For the text-containing cell, return its midpoint in (x, y) coordinate format. 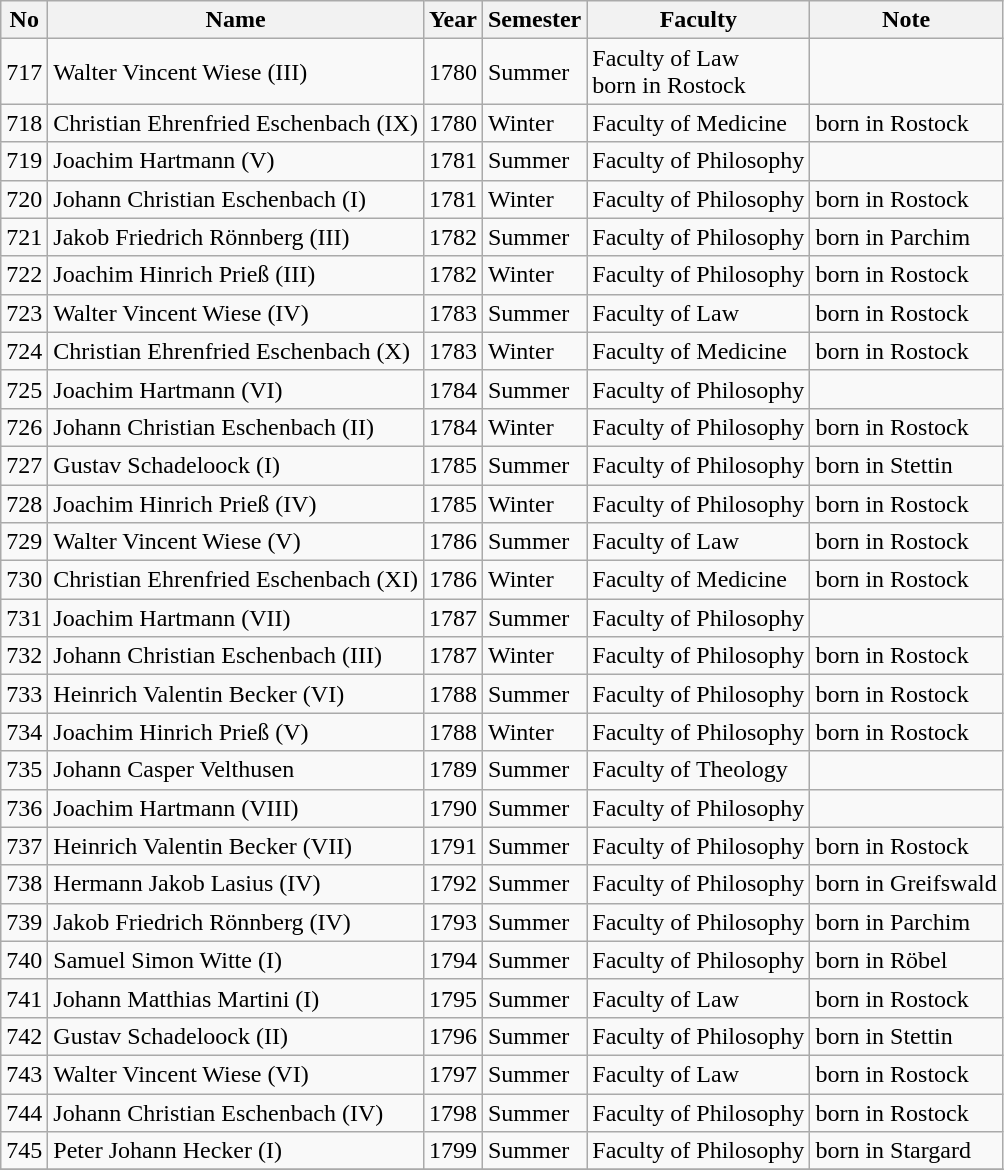
724 (24, 351)
743 (24, 1074)
729 (24, 542)
721 (24, 237)
732 (24, 656)
717 (24, 72)
Johann Matthias Martini (I) (236, 998)
741 (24, 998)
born in Röbel (906, 960)
Joachim Hartmann (VI) (236, 389)
born in Stargard (906, 1151)
718 (24, 123)
735 (24, 770)
Faculty of Lawborn in Rostock (698, 72)
739 (24, 922)
736 (24, 808)
Gustav Schadeloock (II) (236, 1036)
Walter Vincent Wiese (V) (236, 542)
719 (24, 161)
742 (24, 1036)
740 (24, 960)
Walter Vincent Wiese (III) (236, 72)
Peter Johann Hecker (I) (236, 1151)
Name (236, 20)
Joachim Hartmann (V) (236, 161)
Hermann Jakob Lasius (IV) (236, 884)
725 (24, 389)
No (24, 20)
726 (24, 427)
1791 (452, 846)
731 (24, 618)
1799 (452, 1151)
1794 (452, 960)
Heinrich Valentin Becker (VI) (236, 694)
Walter Vincent Wiese (VI) (236, 1074)
Jakob Friedrich Rönnberg (III) (236, 237)
745 (24, 1151)
Joachim Hartmann (VII) (236, 618)
Johann Casper Velthusen (236, 770)
Christian Ehrenfried Eschenbach (X) (236, 351)
Year (452, 20)
733 (24, 694)
Joachim Hinrich Prieß (V) (236, 732)
1797 (452, 1074)
Note (906, 20)
723 (24, 313)
1789 (452, 770)
737 (24, 846)
1792 (452, 884)
Walter Vincent Wiese (IV) (236, 313)
Faculty of Theology (698, 770)
1798 (452, 1113)
Heinrich Valentin Becker (VII) (236, 846)
Jakob Friedrich Rönnberg (IV) (236, 922)
734 (24, 732)
Faculty (698, 20)
born in Greifswald (906, 884)
Johann Christian Eschenbach (III) (236, 656)
Johann Christian Eschenbach (IV) (236, 1113)
Joachim Hinrich Prieß (IV) (236, 503)
Gustav Schadeloock (I) (236, 465)
Semester (534, 20)
Samuel Simon Witte (I) (236, 960)
730 (24, 580)
720 (24, 199)
Joachim Hartmann (VIII) (236, 808)
738 (24, 884)
Joachim Hinrich Prieß (III) (236, 275)
744 (24, 1113)
727 (24, 465)
Christian Ehrenfried Eschenbach (IX) (236, 123)
1793 (452, 922)
Johann Christian Eschenbach (II) (236, 427)
Christian Ehrenfried Eschenbach (XI) (236, 580)
1796 (452, 1036)
Johann Christian Eschenbach (I) (236, 199)
728 (24, 503)
722 (24, 275)
1790 (452, 808)
1795 (452, 998)
